Extract the [X, Y] coordinate from the center of the cell holding the provided text.  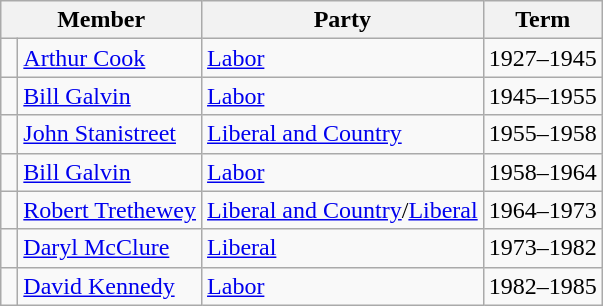
John Stanistreet [110, 134]
Party [343, 20]
David Kennedy [110, 286]
1958–1964 [542, 172]
Member [102, 20]
1955–1958 [542, 134]
1982–1985 [542, 286]
Liberal [343, 248]
1927–1945 [542, 58]
Liberal and Country/Liberal [343, 210]
Liberal and Country [343, 134]
Arthur Cook [110, 58]
1945–1955 [542, 96]
1964–1973 [542, 210]
Term [542, 20]
Robert Trethewey [110, 210]
1973–1982 [542, 248]
Daryl McClure [110, 248]
